Provide the (X, Y) coordinate of the cell's center where the given text is located.  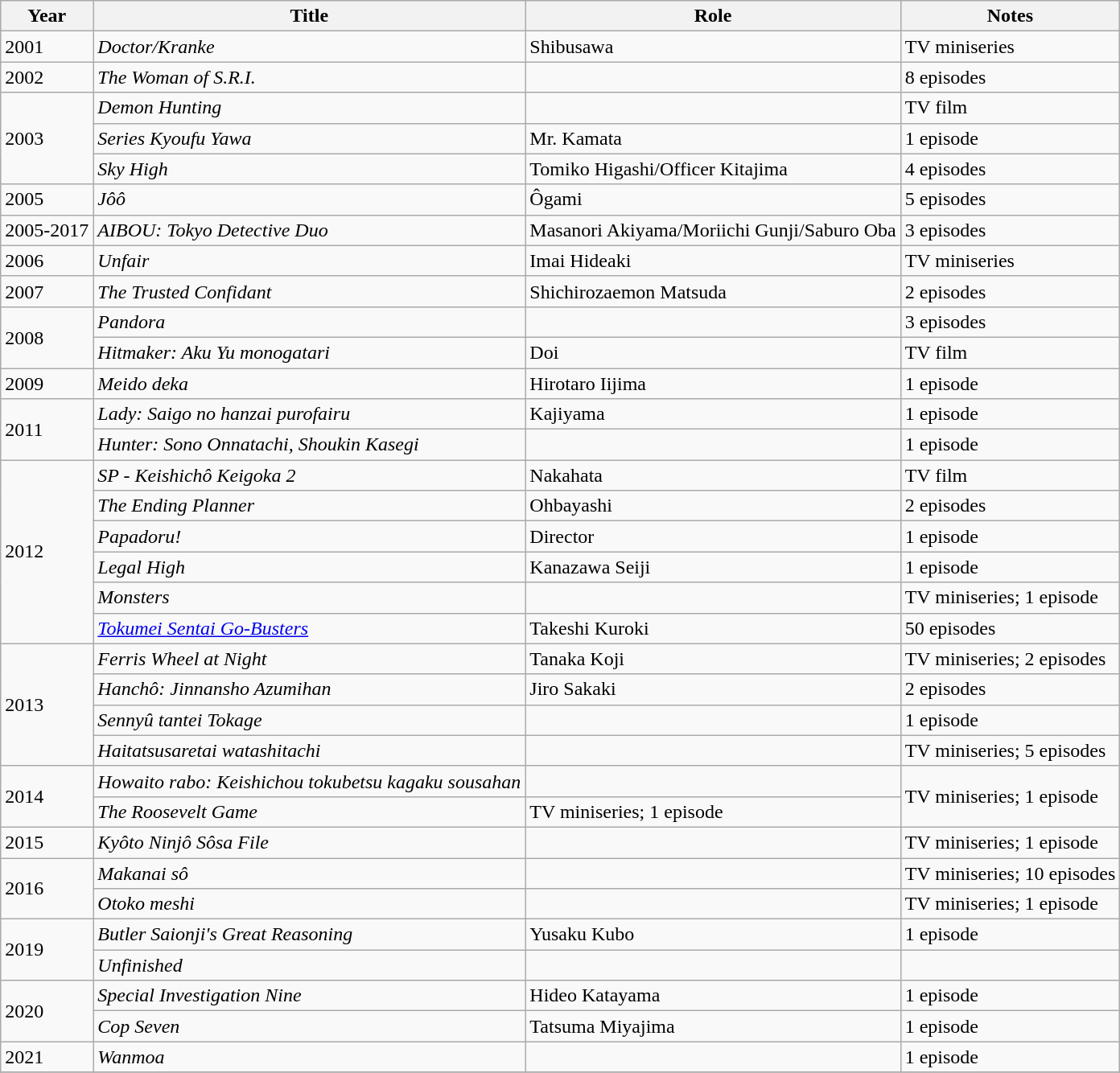
Howaito rabo: Keishichou tokubetsu kagaku sousahan (309, 781)
Kyôto Ninjô Sôsa File (309, 842)
2011 (47, 430)
2019 (47, 950)
Hideo Katayama (713, 996)
Director (713, 536)
2016 (47, 888)
Jiro Sakaki (713, 689)
2013 (47, 705)
Ohbayashi (713, 506)
Hanchô: Jinnansho Azumihan (309, 689)
Butler Saionji's Great Reasoning (309, 935)
AIBOU: Tokyo Detective Duo (309, 230)
Title (309, 16)
2005 (47, 199)
Demon Hunting (309, 108)
Sky High (309, 169)
Year (47, 16)
2003 (47, 138)
2006 (47, 261)
2002 (47, 77)
Doctor/Kranke (309, 47)
8 episodes (1011, 77)
Lady: Saigo no hanzai purofairu (309, 414)
Mr. Kamata (713, 138)
The Trusted Confidant (309, 291)
Yusaku Kubo (713, 935)
Kajiyama (713, 414)
Tatsuma Miyajima (713, 1026)
2005-2017 (47, 230)
2021 (47, 1057)
TV miniseries; 10 episodes (1011, 873)
Pandora (309, 322)
Kanazawa Seiji (713, 567)
Masanori Akiyama/Moriichi Gunji/Saburo Oba (713, 230)
The Ending Planner (309, 506)
2009 (47, 384)
Unfinished (309, 965)
Monsters (309, 598)
Notes (1011, 16)
Cop Seven (309, 1026)
Haitatsusaretai watashitachi (309, 750)
50 episodes (1011, 628)
2015 (47, 842)
Shichirozaemon Matsuda (713, 291)
Jôô (309, 199)
4 episodes (1011, 169)
Takeshi Kuroki (713, 628)
2014 (47, 796)
Otoko meshi (309, 904)
Nakahata (713, 475)
TV miniseries; 2 episodes (1011, 659)
Meido deka (309, 384)
Shibusawa (713, 47)
The Woman of S.R.I. (309, 77)
Sennyû tantei Tokage (309, 720)
2001 (47, 47)
Legal High (309, 567)
Tanaka Koji (713, 659)
Hitmaker: Aku Yu monogatari (309, 352)
Ôgami (713, 199)
5 episodes (1011, 199)
TV miniseries; 5 episodes (1011, 750)
The Roosevelt Game (309, 812)
Unfair (309, 261)
Series Kyoufu Yawa (309, 138)
2020 (47, 1011)
2012 (47, 552)
Hunter: Sono Onnatachi, Shoukin Kasegi (309, 445)
Doi (713, 352)
Makanai sô (309, 873)
Papadoru! (309, 536)
2007 (47, 291)
Special Investigation Nine (309, 996)
Tokumei Sentai Go-Busters (309, 628)
Imai Hideaki (713, 261)
Wanmoa (309, 1057)
Ferris Wheel at Night (309, 659)
2008 (47, 337)
SP - Keishichô Keigoka 2 (309, 475)
Role (713, 16)
Hirotaro Iijima (713, 384)
Tomiko Higashi/Officer Kitajima (713, 169)
